Provide the [x, y] coordinate of the cell's center where the given text is located.  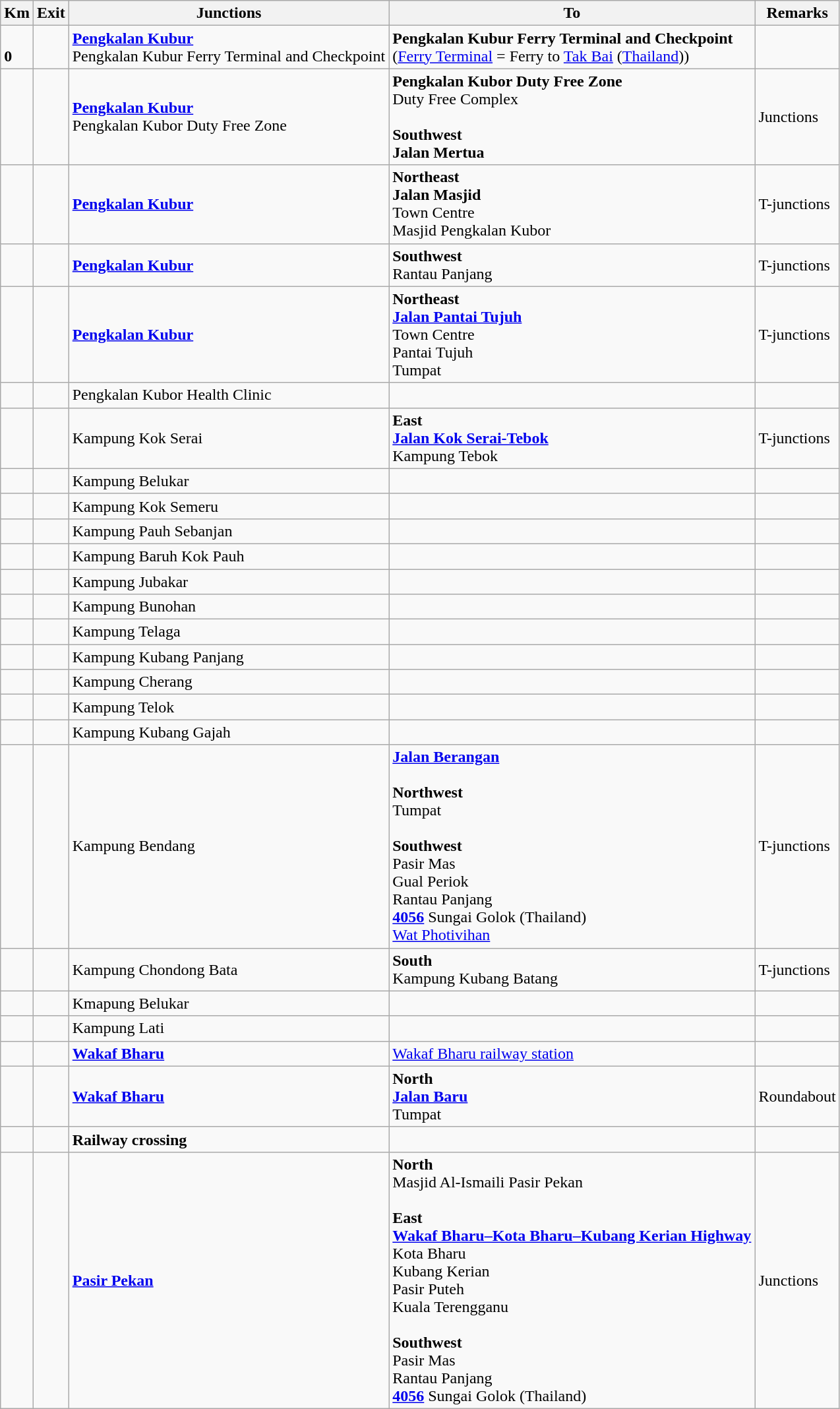
0 [17, 47]
Exit [51, 13]
Km [17, 13]
North Jalan BaruTumpat [572, 1096]
Kampung Pauh Sebanjan [229, 531]
Kampung Kubang Panjang [229, 657]
Kampung Bendang [229, 846]
Northeast Jalan Pantai TujuhTown CentrePantai TujuhTumpat [572, 334]
Kampung Baruh Kok Pauh [229, 556]
Jalan BeranganNorthwest TumpatSouthwest Pasir Mas Gual Periok Rantau Panjang4056 Sungai Golok (Thailand)Wat Photivihan [572, 846]
To [572, 13]
Kmapung Belukar [229, 1003]
Pengkalan Kubor Duty Free Zone Duty Free ComplexSouthwestJalan Mertua [572, 117]
Pengkalan Kubor Health Clinic [229, 395]
Railway crossing [229, 1139]
Southwest Rantau Panjang [572, 265]
Pasir Pekan [229, 1280]
Pengkalan KuburPengkalan Kubor Duty Free Zone [229, 117]
Pengkalan Kubur Ferry Terminal and Checkpoint (Ferry Terminal = Ferry to Tak Bai (Thailand)) [572, 47]
Kampung Kok Serai [229, 438]
Pengkalan KuburPengkalan Kubur Ferry Terminal and Checkpoint [229, 47]
Roundabout [797, 1096]
Kampung Bunohan [229, 607]
Kampung Jubakar [229, 581]
Kampung Chondong Bata [229, 970]
SouthKampung Kubang Batang [572, 970]
East Jalan Kok Serai-TebokKampung Tebok [572, 438]
Kampung Kubang Gajah [229, 732]
Remarks [797, 13]
NortheastJalan MasjidTown CentreMasjid Pengkalan Kubor [572, 204]
Kampung Kok Semeru [229, 506]
Kampung Lati [229, 1028]
Kampung Telok [229, 707]
Kampung Cherang [229, 682]
Kampung Belukar [229, 481]
Kampung Telaga [229, 632]
Wakaf Bharu railway station [572, 1053]
